Extract the [x, y] coordinate from the center of the cell holding the provided text.  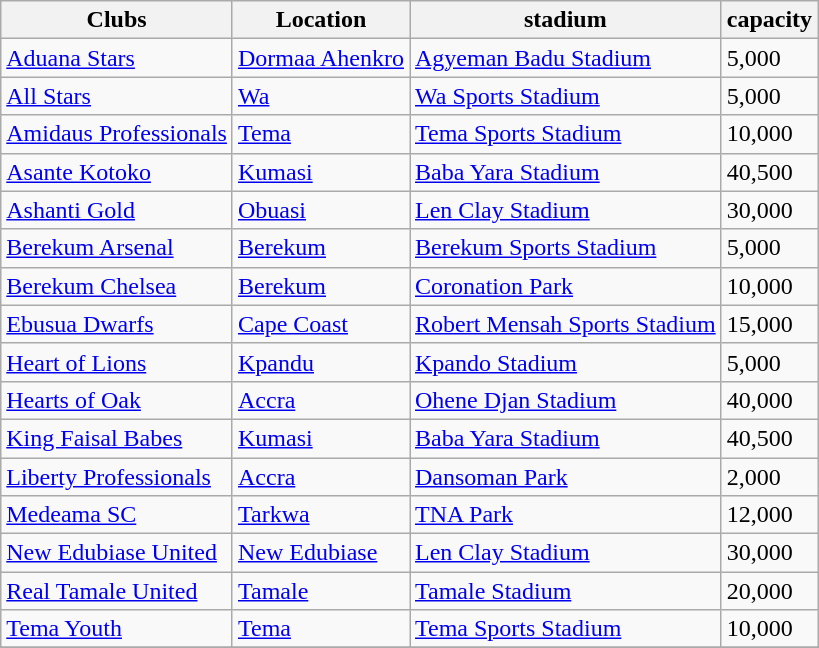
Obuasi [320, 210]
Cape Coast [320, 324]
capacity [769, 20]
Ebusua Dwarfs [117, 324]
Liberty Professionals [117, 477]
Ohene Djan Stadium [566, 400]
Tema Youth [117, 629]
Aduana Stars [117, 58]
Ashanti Gold [117, 210]
Location [320, 20]
40,000 [769, 400]
Medeama SC [117, 515]
Agyeman Badu Stadium [566, 58]
Tamale [320, 591]
15,000 [769, 324]
Tarkwa [320, 515]
20,000 [769, 591]
Amidaus Professionals [117, 134]
Dormaa Ahenkro [320, 58]
Robert Mensah Sports Stadium [566, 324]
Berekum Sports Stadium [566, 248]
Hearts of Oak [117, 400]
Tamale Stadium [566, 591]
Real Tamale United [117, 591]
Asante Kotoko [117, 172]
King Faisal Babes [117, 438]
Heart of Lions [117, 362]
12,000 [769, 515]
Coronation Park [566, 286]
stadium [566, 20]
New Edubiase United [117, 553]
Berekum Arsenal [117, 248]
Clubs [117, 20]
Berekum Chelsea [117, 286]
New Edubiase [320, 553]
Kpandu [320, 362]
Wa [320, 96]
Kpando Stadium [566, 362]
Wa Sports Stadium [566, 96]
Dansoman Park [566, 477]
All Stars [117, 96]
2,000 [769, 477]
TNA Park [566, 515]
